Return the [x, y] coordinate for the center point of the cell that contains the specified text.  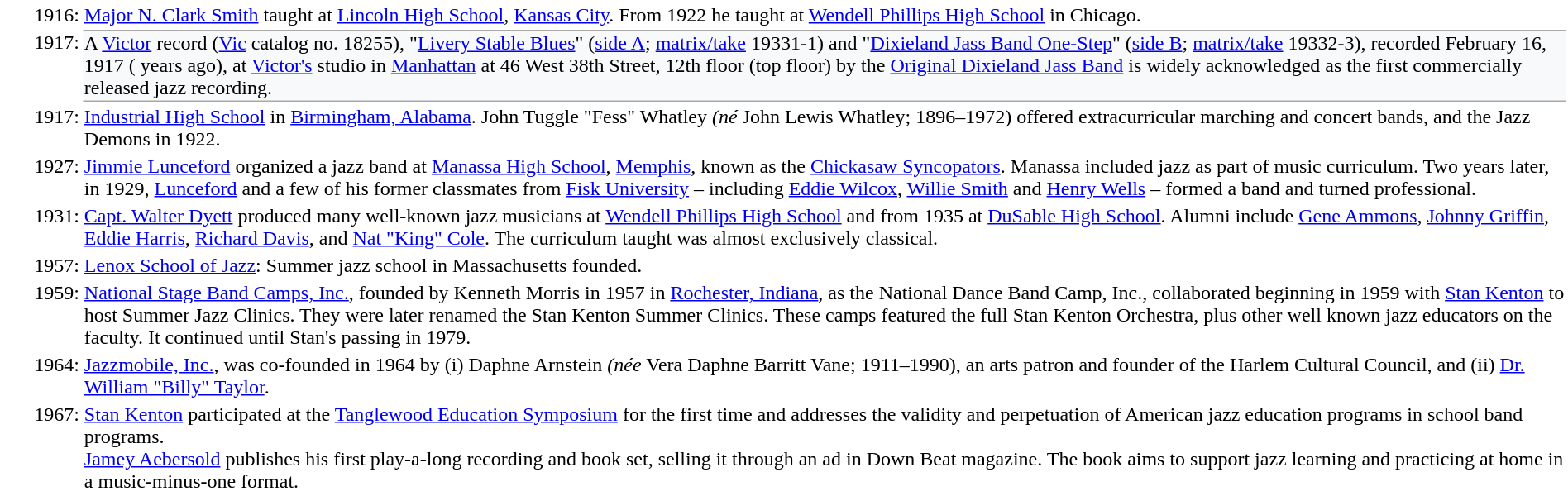
Major N. Clark Smith taught at Lincoln High School, Kansas City. From 1922 he taught at Wendell Phillips High School in Chicago. [824, 15]
1931: [41, 227]
1916: [41, 15]
1959: [41, 315]
1927: [41, 177]
Lenox School of Jazz: Summer jazz school in Massachusetts founded. [824, 265]
1957: [41, 265]
1967: [41, 448]
1964: [41, 375]
